Output the [X, Y] coordinate of the center of the cell containing the given text.  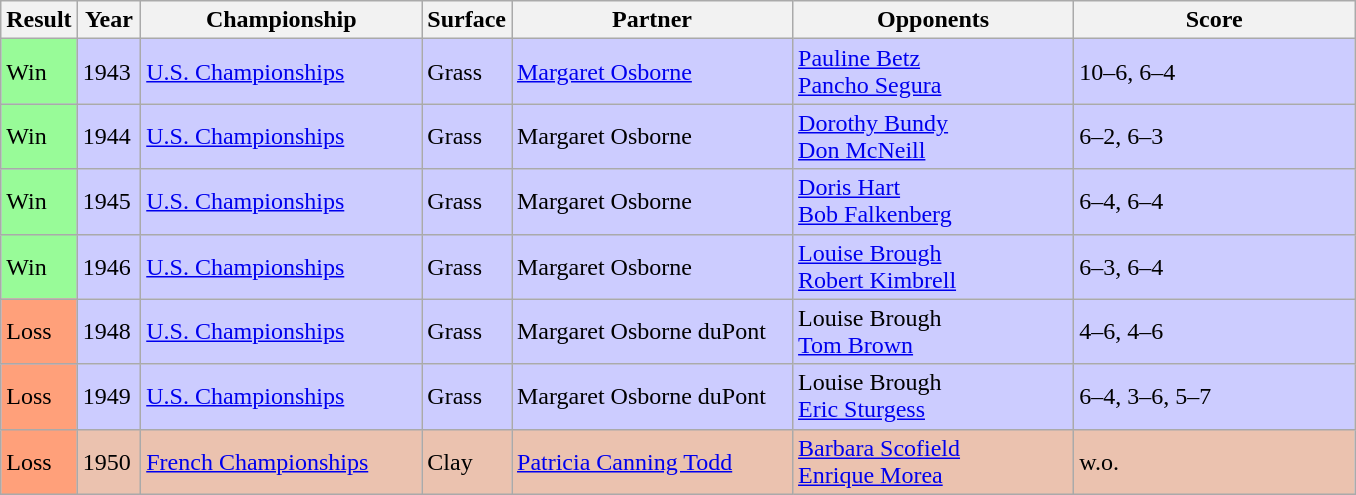
1943 [109, 72]
1944 [109, 136]
Doris Hart Bob Falkenberg [934, 202]
Score [1214, 20]
4–6, 4–6 [1214, 332]
Year [109, 20]
10–6, 6–4 [1214, 72]
6–3, 6–4 [1214, 266]
Clay [467, 462]
Surface [467, 20]
Championship [282, 20]
1948 [109, 332]
Opponents [934, 20]
Barbara Scofield Enrique Morea [934, 462]
Result [39, 20]
6–4, 3–6, 5–7 [1214, 396]
1945 [109, 202]
1946 [109, 266]
1950 [109, 462]
6–4, 6–4 [1214, 202]
French Championships [282, 462]
Louise Brough Robert Kimbrell [934, 266]
1949 [109, 396]
Patricia Canning Todd [652, 462]
Louise Brough Eric Sturgess [934, 396]
Louise Brough Tom Brown [934, 332]
Dorothy Bundy Don McNeill [934, 136]
w.o. [1214, 462]
6–2, 6–3 [1214, 136]
Partner [652, 20]
Pauline Betz Pancho Segura [934, 72]
